Provide the [X, Y] coordinate of the cell's center where the given text is located.  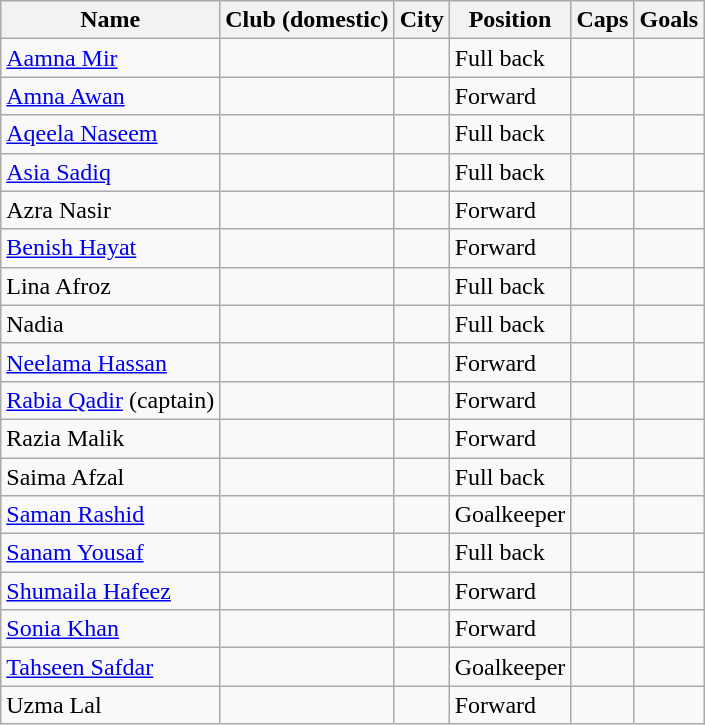
Saman Rashid [110, 515]
Club (domestic) [307, 20]
Position [510, 20]
Rabia Qadir (captain) [110, 400]
Name [110, 20]
Neelama Hassan [110, 362]
Benish Hayat [110, 248]
Lina Afroz [110, 286]
Saima Afzal [110, 477]
Caps [602, 20]
Aamna Mir [110, 58]
Aqeela Naseem [110, 134]
Asia Sadiq [110, 172]
Sanam Yousaf [110, 553]
Nadia [110, 324]
Uzma Lal [110, 705]
Tahseen Safdar [110, 667]
Razia Malik [110, 438]
Azra Nasir [110, 210]
Shumaila Hafeez [110, 591]
Goals [669, 20]
Sonia Khan [110, 629]
City [422, 20]
Amna Awan [110, 96]
